Locate the cell with the specified text and output its (x, y) center coordinate. 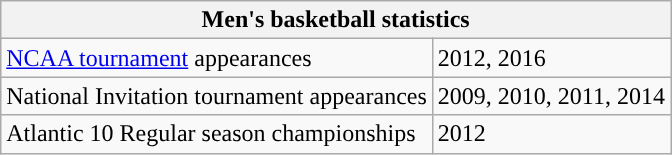
National Invitation tournament appearances (217, 96)
2012, 2016 (551, 58)
Men's basketball statistics (336, 20)
Atlantic 10 Regular season championships (217, 134)
2009, 2010, 2011, 2014 (551, 96)
NCAA tournament appearances (217, 58)
2012 (551, 134)
